Provide the [X, Y] coordinate of the cell's center where the given text is located.  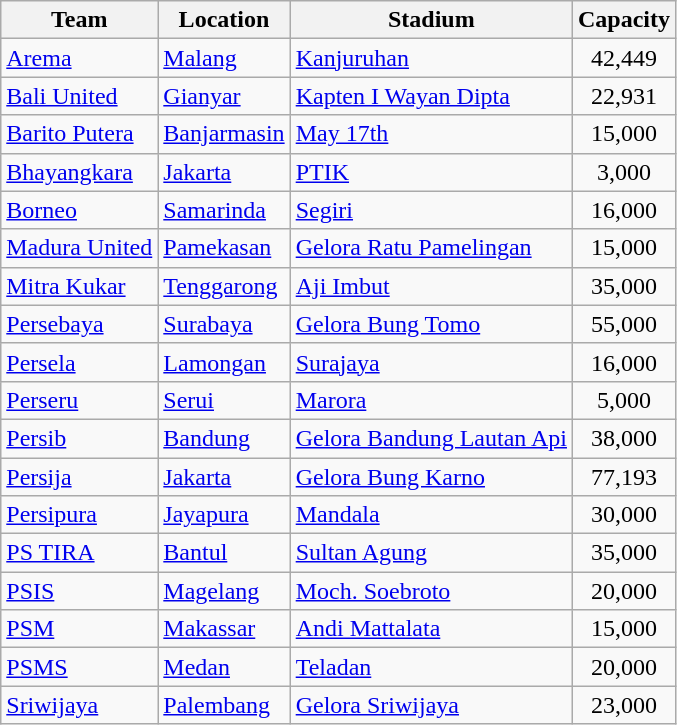
Gelora Bung Tomo [431, 324]
77,193 [624, 477]
Serui [224, 400]
Persela [80, 362]
Surabaya [224, 324]
Gelora Sriwijaya [431, 705]
Madura United [80, 248]
30,000 [624, 515]
Arema [80, 58]
Segiri [431, 210]
Mandala [431, 515]
Andi Mattalata [431, 629]
Persija [80, 477]
Location [224, 20]
Persebaya [80, 324]
Team [80, 20]
Tenggarong [224, 286]
Gelora Bung Karno [431, 477]
5,000 [624, 400]
Bandung [224, 438]
PSIS [80, 591]
Gelora Ratu Pamelingan [431, 248]
Barito Putera [80, 134]
Bantul [224, 553]
Bhayangkara [80, 172]
Kapten I Wayan Dipta [431, 96]
Marora [431, 400]
Sultan Agung [431, 553]
22,931 [624, 96]
Sriwijaya [80, 705]
PTIK [431, 172]
Persib [80, 438]
Banjarmasin [224, 134]
23,000 [624, 705]
Perseru [80, 400]
42,449 [624, 58]
Medan [224, 667]
Teladan [431, 667]
PS TIRA [80, 553]
Gelora Bandung Lautan Api [431, 438]
55,000 [624, 324]
Persipura [80, 515]
Borneo [80, 210]
May 17th [431, 134]
Makassar [224, 629]
Stadium [431, 20]
38,000 [624, 438]
3,000 [624, 172]
Pamekasan [224, 248]
PSM [80, 629]
PSMS [80, 667]
Samarinda [224, 210]
Lamongan [224, 362]
Malang [224, 58]
Jayapura [224, 515]
Gianyar [224, 96]
Moch. Soebroto [431, 591]
Mitra Kukar [80, 286]
Aji Imbut [431, 286]
Kanjuruhan [431, 58]
Bali United [80, 96]
Magelang [224, 591]
Surajaya [431, 362]
Palembang [224, 705]
Capacity [624, 20]
